Determine the (x, y) coordinate at the center of the cell enclosing the given text.  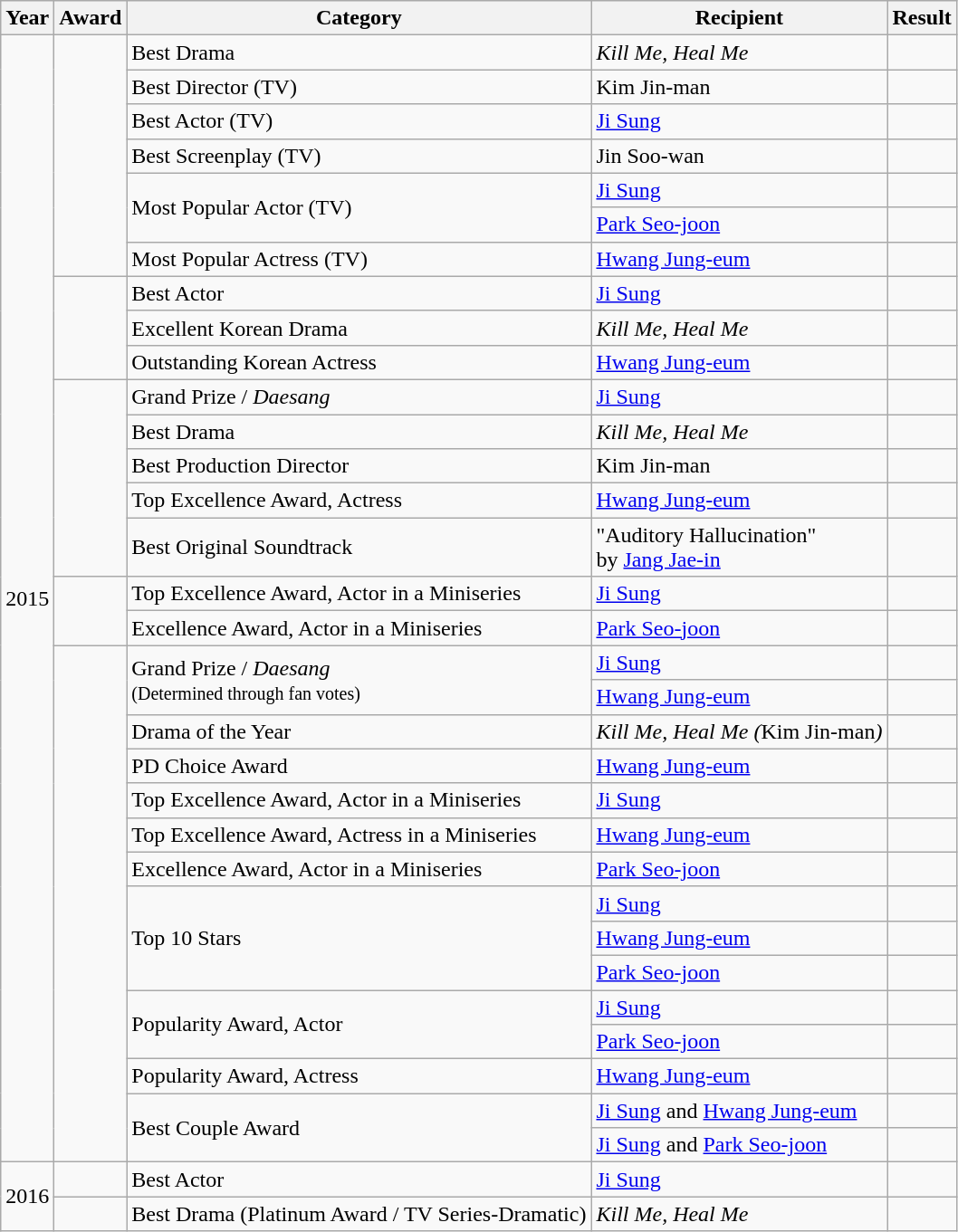
Year (27, 18)
2016 (27, 1197)
Best Director (TV) (359, 87)
Best Drama (Platinum Award / TV Series-Dramatic) (359, 1214)
Excellent Korean Drama (359, 328)
Result (922, 18)
Award (91, 18)
Recipient (739, 18)
Most Popular Actress (TV) (359, 259)
Best Screenplay (TV) (359, 156)
Popularity Award, Actor (359, 1025)
Top Excellence Award, Actress (359, 501)
Best Original Soundtrack (359, 547)
Category (359, 18)
Top Excellence Award, Actress in a Miniseries (359, 835)
PD Choice Award (359, 766)
Best Actor (TV) (359, 121)
Best Production Director (359, 466)
Grand Prize / Daesang (359, 396)
Outstanding Korean Actress (359, 362)
Kill Me, Heal Me (Kim Jin-man) (739, 731)
Ji Sung and Hwang Jung-eum (739, 1111)
Jin Soo-wan (739, 156)
Ji Sung and Park Seo-joon (739, 1145)
2015 (27, 599)
Grand Prize / Daesang(Determined through fan votes) (359, 680)
Top 10 Stars (359, 938)
Best Couple Award (359, 1128)
Drama of the Year (359, 731)
Popularity Award, Actress (359, 1076)
"Auditory Hallucination"by Jang Jae-in (739, 547)
Most Popular Actor (TV) (359, 207)
